Return the [X, Y] coordinate for the center point of the cell that contains the specified text.  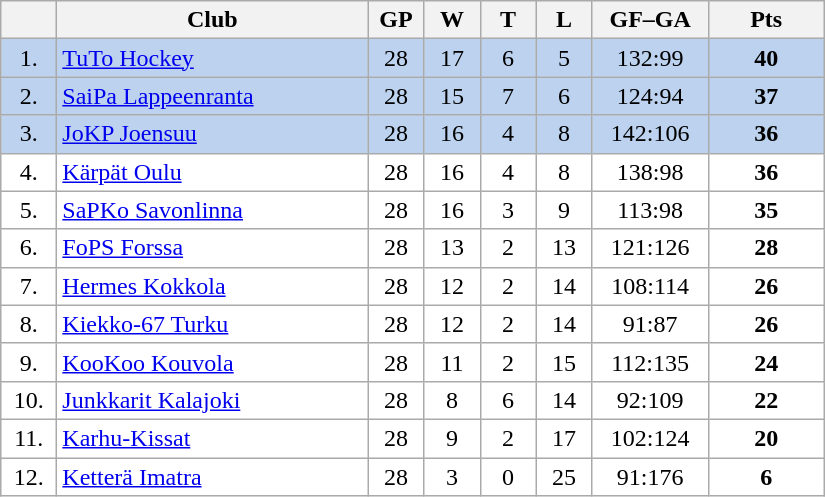
91:176 [650, 477]
8. [29, 324]
4. [29, 172]
40 [766, 58]
108:114 [650, 286]
121:126 [650, 248]
TuTo Hockey [212, 58]
102:124 [650, 438]
W [452, 20]
22 [766, 400]
GF–GA [650, 20]
FoPS Forssa [212, 248]
132:99 [650, 58]
5. [29, 210]
37 [766, 96]
L [564, 20]
SaPKo Savonlinna [212, 210]
Ketterä Imatra [212, 477]
12. [29, 477]
0 [508, 477]
10. [29, 400]
3. [29, 134]
5 [564, 58]
Pts [766, 20]
JoKP Joensuu [212, 134]
25 [564, 477]
Karhu-Kissat [212, 438]
35 [766, 210]
9. [29, 362]
11. [29, 438]
KooKoo Kouvola [212, 362]
113:98 [650, 210]
138:98 [650, 172]
112:135 [650, 362]
24 [766, 362]
7 [508, 96]
GP [396, 20]
Hermes Kokkola [212, 286]
11 [452, 362]
T [508, 20]
7. [29, 286]
92:109 [650, 400]
20 [766, 438]
142:106 [650, 134]
SaiPa Lappeenranta [212, 96]
6. [29, 248]
Club [212, 20]
Kärpät Oulu [212, 172]
1. [29, 58]
91:87 [650, 324]
2. [29, 96]
Kiekko-67 Turku [212, 324]
124:94 [650, 96]
Junkkarit Kalajoki [212, 400]
